Provide the [X, Y] coordinate of the cell's center where the given text is located.  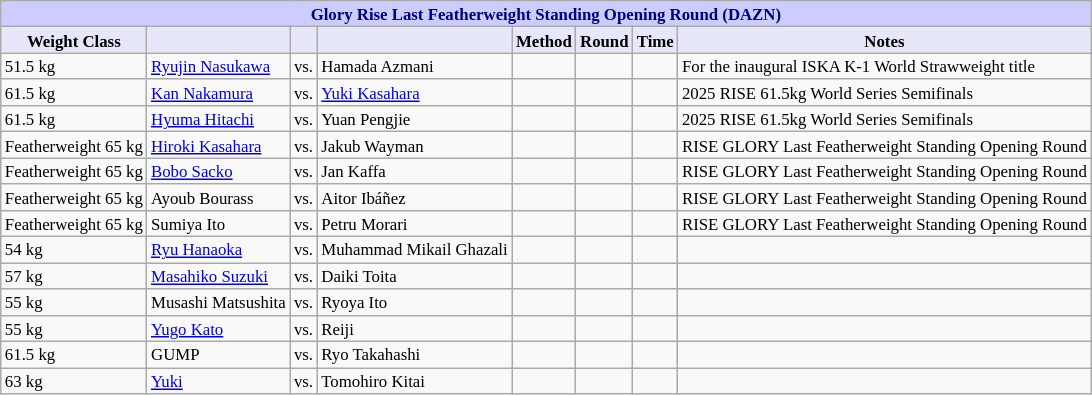
Method [544, 40]
Tomohiro Kitai [414, 381]
Ryo Takahashi [414, 355]
Aitor Ibáñez [414, 197]
Masahiko Suzuki [218, 276]
Sumiya Ito [218, 224]
Muhammad Mikail Ghazali [414, 250]
Reiji [414, 328]
Kan Nakamura [218, 93]
Yuki [218, 381]
Yugo Kato [218, 328]
Time [656, 40]
For the inaugural ISKA K-1 World Strawweight title [884, 66]
Ryujin Nasukawa [218, 66]
Bobo Sacko [218, 171]
Yuan Pengjie [414, 119]
63 kg [74, 381]
Weight Class [74, 40]
Jan Kaffa [414, 171]
Daiki Toita [414, 276]
Hiroki Kasahara [218, 145]
Glory Rise Last Featherweight Standing Opening Round (DAZN) [546, 14]
Musashi Matsushita [218, 302]
Ryoya Ito [414, 302]
Hamada Azmani [414, 66]
Yuki Kasahara [414, 93]
Jakub Wayman [414, 145]
Round [604, 40]
Ayoub Bourass [218, 197]
Hyuma Hitachi [218, 119]
Notes [884, 40]
Ryu Hanaoka [218, 250]
Petru Morari [414, 224]
GUMP [218, 355]
54 kg [74, 250]
57 kg [74, 276]
51.5 kg [74, 66]
